Locate the cell with the specified text and output its (X, Y) center coordinate. 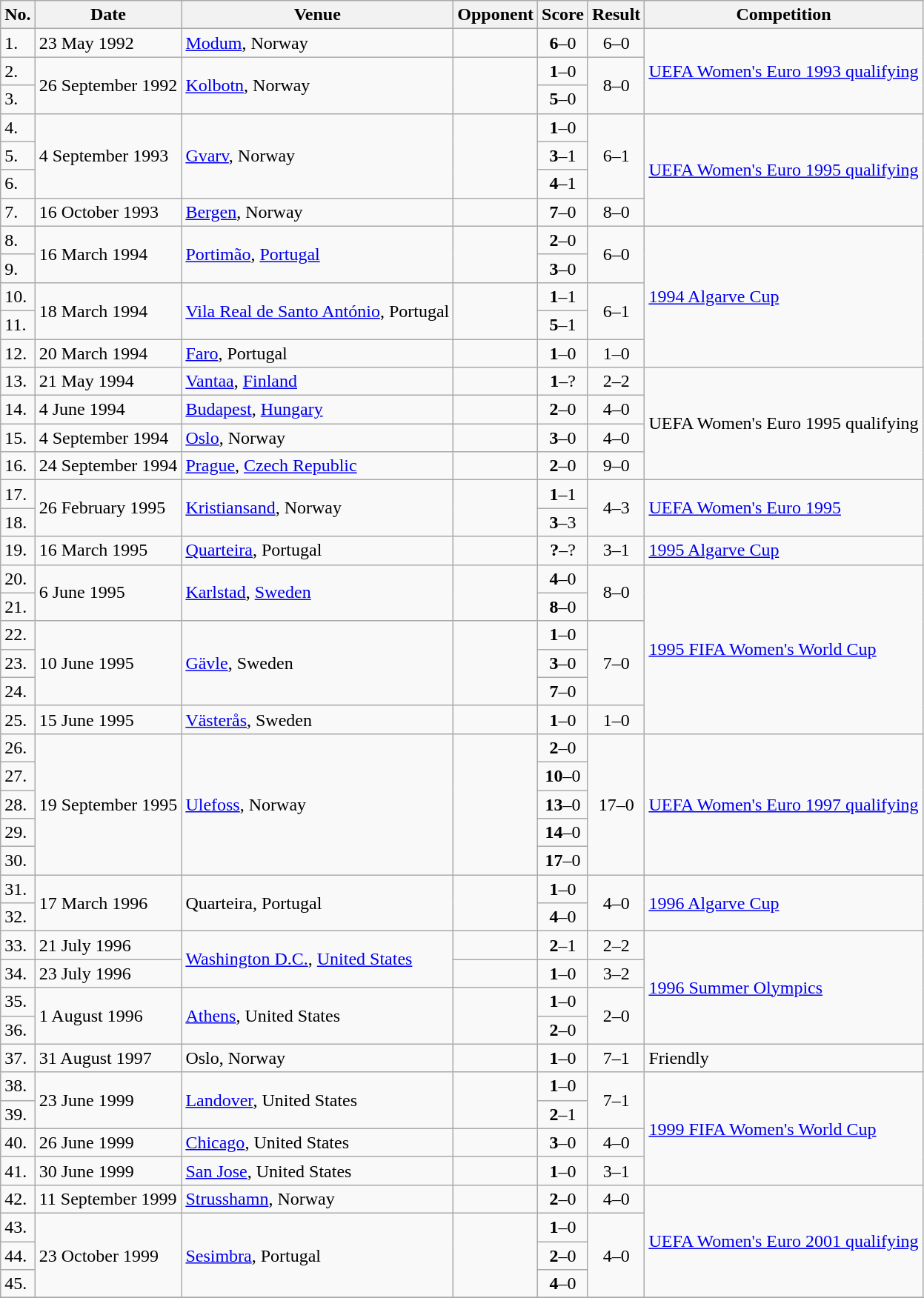
Chicago, United States (317, 1142)
Opponent (496, 15)
7. (18, 212)
22. (18, 635)
1994 Algarve Cup (784, 296)
45. (18, 1284)
11 September 1999 (108, 1199)
Modum, Norway (317, 43)
19. (18, 550)
21. (18, 607)
No. (18, 15)
Score (563, 15)
43. (18, 1227)
1996 Algarve Cup (784, 903)
4 June 1994 (108, 410)
31. (18, 889)
10. (18, 296)
5–1 (563, 324)
23 October 1999 (108, 1255)
Gvarv, Norway (317, 156)
Budapest, Hungary (317, 410)
14. (18, 410)
30. (18, 861)
4 September 1994 (108, 438)
Bergen, Norway (317, 212)
21 July 1996 (108, 945)
23. (18, 663)
Landover, United States (317, 1100)
29. (18, 833)
24 September 1994 (108, 466)
1 August 1996 (108, 1016)
3–3 (563, 522)
11. (18, 324)
Ulefoss, Norway (317, 804)
3–2 (616, 973)
6. (18, 184)
42. (18, 1199)
26 September 1992 (108, 85)
UEFA Women's Euro 2001 qualifying (784, 1241)
17. (18, 494)
Faro, Portugal (317, 353)
23 June 1999 (108, 1100)
25. (18, 719)
4 September 1993 (108, 156)
13. (18, 382)
Competition (784, 15)
16 March 1994 (108, 254)
28. (18, 804)
1999 FIFA Women's World Cup (784, 1128)
12. (18, 353)
26. (18, 748)
Result (616, 15)
20. (18, 579)
19 September 1995 (108, 804)
5. (18, 156)
31 August 1997 (108, 1058)
16 March 1995 (108, 550)
UEFA Women's Euro 1995 (784, 508)
Västerås, Sweden (317, 719)
1. (18, 43)
26 February 1995 (108, 508)
3. (18, 99)
39. (18, 1114)
Vantaa, Finland (317, 382)
Gävle, Sweden (317, 663)
35. (18, 1002)
9–0 (616, 466)
23 July 1996 (108, 973)
24. (18, 691)
34. (18, 973)
44. (18, 1256)
1995 FIFA Women's World Cup (784, 649)
18 March 1994 (108, 310)
27. (18, 776)
15. (18, 438)
8. (18, 240)
33. (18, 945)
Sesimbra, Portugal (317, 1255)
Venue (317, 15)
9. (18, 268)
4–1 (563, 184)
Athens, United States (317, 1016)
4. (18, 127)
5–0 (563, 99)
40. (18, 1142)
UEFA Women's Euro 1993 qualifying (784, 71)
Prague, Czech Republic (317, 466)
16. (18, 466)
Date (108, 15)
4–3 (616, 508)
30 June 1999 (108, 1171)
20 March 1994 (108, 353)
17 March 1996 (108, 903)
1996 Summer Olympics (784, 988)
41. (18, 1171)
21 May 1994 (108, 382)
San Jose, United States (317, 1171)
Strusshamn, Norway (317, 1199)
16 October 1993 (108, 212)
18. (18, 522)
Washington D.C., United States (317, 959)
Kristiansand, Norway (317, 508)
14–0 (563, 833)
UEFA Women's Euro 1997 qualifying (784, 804)
10–0 (563, 776)
10 June 1995 (108, 663)
32. (18, 917)
1–? (563, 382)
Portimão, Portugal (317, 254)
26 June 1999 (108, 1142)
Vila Real de Santo António, Portugal (317, 310)
1995 Algarve Cup (784, 550)
Kolbotn, Norway (317, 85)
37. (18, 1058)
38. (18, 1086)
2. (18, 71)
6 June 1995 (108, 593)
?–? (563, 550)
15 June 1995 (108, 719)
23 May 1992 (108, 43)
Friendly (784, 1058)
13–0 (563, 804)
36. (18, 1030)
Karlstad, Sweden (317, 593)
